Find where the given text appears and provide that cell's center as [x, y] coordinate. 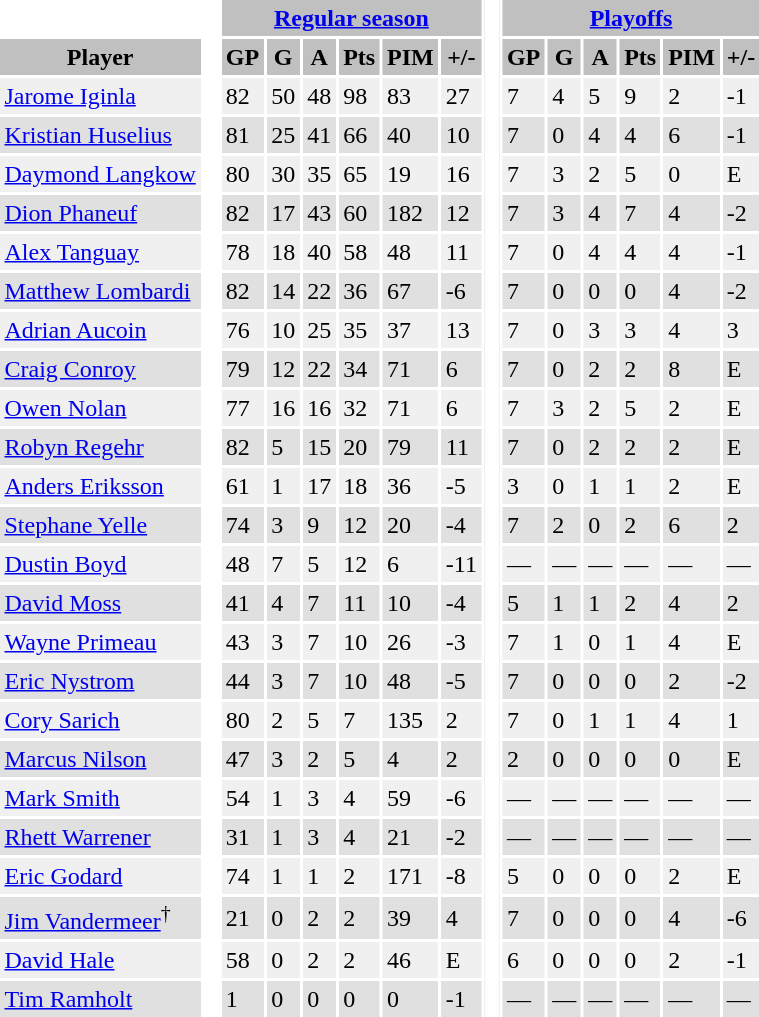
65 [360, 174]
Regular season [351, 18]
46 [411, 960]
59 [411, 798]
66 [360, 135]
15 [320, 447]
David Hale [100, 960]
19 [411, 174]
37 [411, 330]
-11 [461, 564]
83 [411, 96]
31 [242, 837]
Anders Eriksson [100, 486]
14 [284, 291]
77 [242, 408]
Eric Nystrom [100, 681]
Matthew Lombardi [100, 291]
13 [461, 330]
Cory Sarich [100, 720]
Adrian Aucoin [100, 330]
Alex Tanguay [100, 252]
60 [360, 213]
78 [242, 252]
76 [242, 330]
Marcus Nilson [100, 759]
27 [461, 96]
Jim Vandermeer† [100, 918]
Robyn Regehr [100, 447]
67 [411, 291]
47 [242, 759]
26 [411, 642]
34 [360, 369]
Playoffs [630, 18]
54 [242, 798]
Mark Smith [100, 798]
8 [692, 369]
32 [360, 408]
Kristian Huselius [100, 135]
Craig Conroy [100, 369]
171 [411, 876]
Jarome Iginla [100, 96]
-8 [461, 876]
61 [242, 486]
Eric Godard [100, 876]
Stephane Yelle [100, 525]
Player [100, 57]
Wayne Primeau [100, 642]
135 [411, 720]
81 [242, 135]
Dustin Boyd [100, 564]
30 [284, 174]
182 [411, 213]
David Moss [100, 603]
Daymond Langkow [100, 174]
Tim Ramholt [100, 999]
44 [242, 681]
Dion Phaneuf [100, 213]
50 [284, 96]
Rhett Warrener [100, 837]
39 [411, 918]
98 [360, 96]
Owen Nolan [100, 408]
-3 [461, 642]
